Capture the cell that displays the provided text and extract its (x, y) central coordinate. 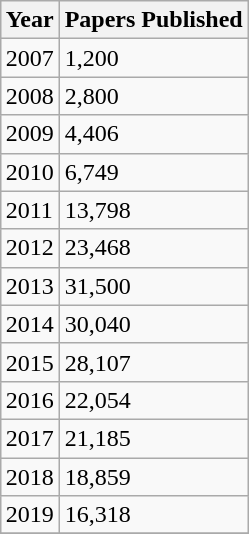
13,798 (154, 210)
2015 (30, 362)
2019 (30, 515)
2008 (30, 96)
2013 (30, 286)
6,749 (154, 172)
1,200 (154, 58)
16,318 (154, 515)
2,800 (154, 96)
2014 (30, 324)
18,859 (154, 477)
22,054 (154, 400)
23,468 (154, 248)
Year (30, 20)
21,185 (154, 438)
2009 (30, 134)
2018 (30, 477)
2017 (30, 438)
4,406 (154, 134)
28,107 (154, 362)
2011 (30, 210)
2016 (30, 400)
31,500 (154, 286)
2007 (30, 58)
Papers Published (154, 20)
2012 (30, 248)
30,040 (154, 324)
2010 (30, 172)
